Detect which cell encompasses the target text, then output its [x, y] center coordinate. 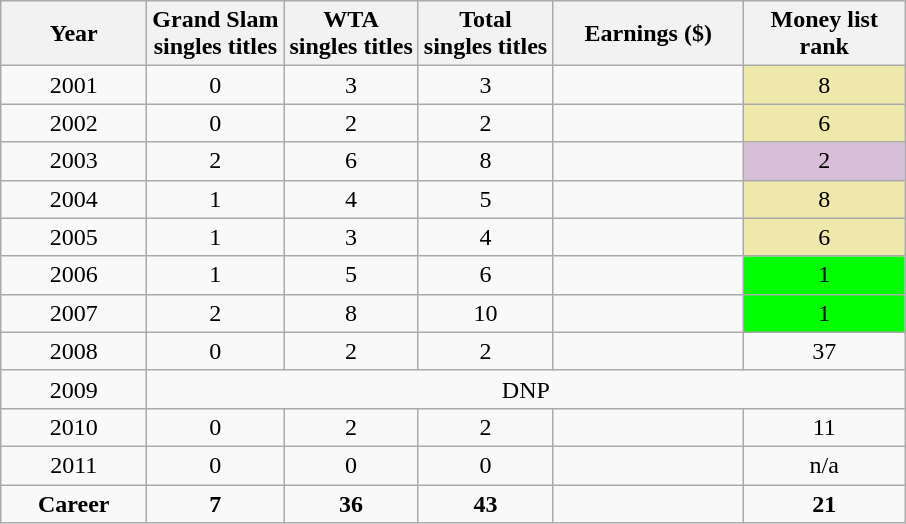
2004 [74, 199]
Career [74, 503]
7 [216, 503]
21 [824, 503]
2006 [74, 275]
Grand Slamsingles titles [216, 34]
43 [485, 503]
2011 [74, 465]
2005 [74, 237]
2003 [74, 161]
2009 [74, 389]
36 [351, 503]
2010 [74, 427]
WTA singles titles [351, 34]
n/a [824, 465]
2002 [74, 123]
10 [485, 313]
Year [74, 34]
37 [824, 351]
11 [824, 427]
2001 [74, 85]
2008 [74, 351]
Earnings ($) [648, 34]
DNP [526, 389]
Totalsingles titles [485, 34]
Money list rank [824, 34]
2007 [74, 313]
